Return the [x, y] coordinate for the center point of the cell that contains the specified text.  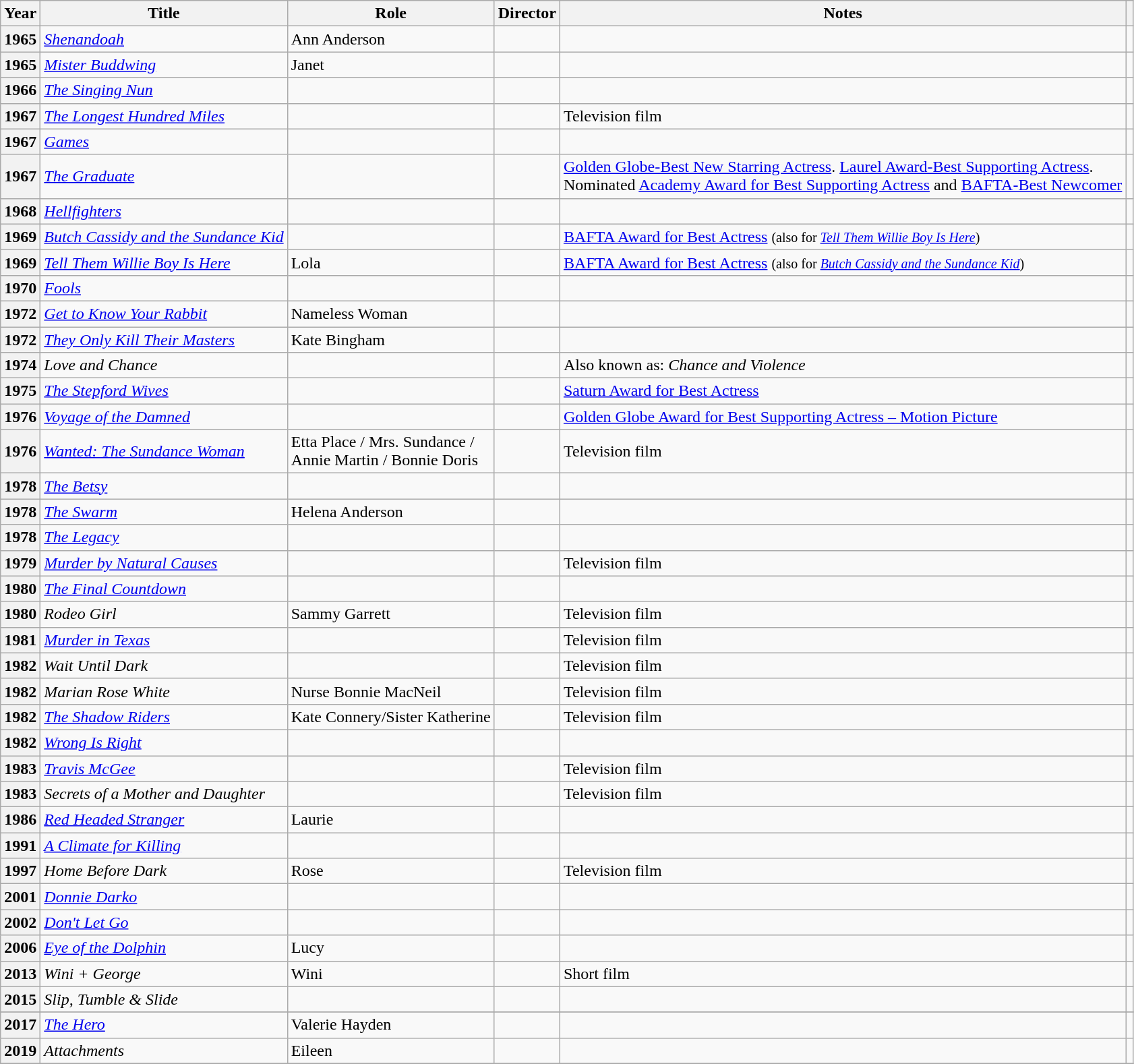
Lola [391, 262]
BAFTA Award for Best Actress (also for Tell Them Willie Boy Is Here) [843, 237]
Tell Them Willie Boy Is Here [164, 262]
Wrong Is Right [164, 742]
Rodeo Girl [164, 614]
2017 [20, 1025]
Wanted: The Sundance Woman [164, 452]
Title [164, 13]
1981 [20, 640]
Eye of the Dolphin [164, 948]
Nurse Bonnie MacNeil [391, 691]
Wait Until Dark [164, 666]
Director [527, 13]
Slip, Tumble & Slide [164, 999]
Golden Globe Award for Best Supporting Actress – Motion Picture [843, 417]
Shenandoah [164, 39]
Year [20, 13]
2006 [20, 948]
Nameless Woman [391, 314]
The Final Countdown [164, 589]
A Climate for Killing [164, 846]
Marian Rose White [164, 691]
Attachments [164, 1051]
BAFTA Award for Best Actress (also for Butch Cassidy and the Sundance Kid) [843, 262]
1979 [20, 563]
The Shadow Riders [164, 717]
2015 [20, 999]
Role [391, 13]
The Hero [164, 1025]
Laurie [391, 820]
Home Before Dark [164, 871]
Kate Bingham [391, 339]
The Longest Hundred Miles [164, 116]
Short film [843, 974]
Valerie Hayden [391, 1025]
Helena Anderson [391, 512]
Murder in Texas [164, 640]
Notes [843, 13]
The Betsy [164, 486]
1974 [20, 365]
Hellfighters [164, 211]
The Graduate [164, 177]
Ann Anderson [391, 39]
Murder by Natural Causes [164, 563]
Sammy Garrett [391, 614]
Butch Cassidy and the Sundance Kid [164, 237]
Lucy [391, 948]
Wini [391, 974]
2001 [20, 897]
Travis McGee [164, 768]
Donnie Darko [164, 897]
1997 [20, 871]
1986 [20, 820]
Don't Let Go [164, 922]
2019 [20, 1051]
Eileen [391, 1051]
Also known as: Chance and Violence [843, 365]
2013 [20, 974]
The Stepford Wives [164, 391]
Saturn Award for Best Actress [843, 391]
Wini + George [164, 974]
They Only Kill Their Masters [164, 339]
The Legacy [164, 537]
Mister Buddwing [164, 65]
Red Headed Stranger [164, 820]
Games [164, 142]
Fools [164, 288]
Etta Place / Mrs. Sundance /Annie Martin / Bonnie Doris [391, 452]
1966 [20, 90]
2002 [20, 922]
Rose [391, 871]
The Swarm [164, 512]
Voyage of the Damned [164, 417]
The Singing Nun [164, 90]
1970 [20, 288]
Secrets of a Mother and Daughter [164, 794]
Kate Connery/Sister Katherine [391, 717]
1968 [20, 211]
Janet [391, 65]
Get to Know Your Rabbit [164, 314]
1975 [20, 391]
Love and Chance [164, 365]
1991 [20, 846]
